Pinpoint the cell where the given text exists, returning its (X, Y) midpoint coordinate. 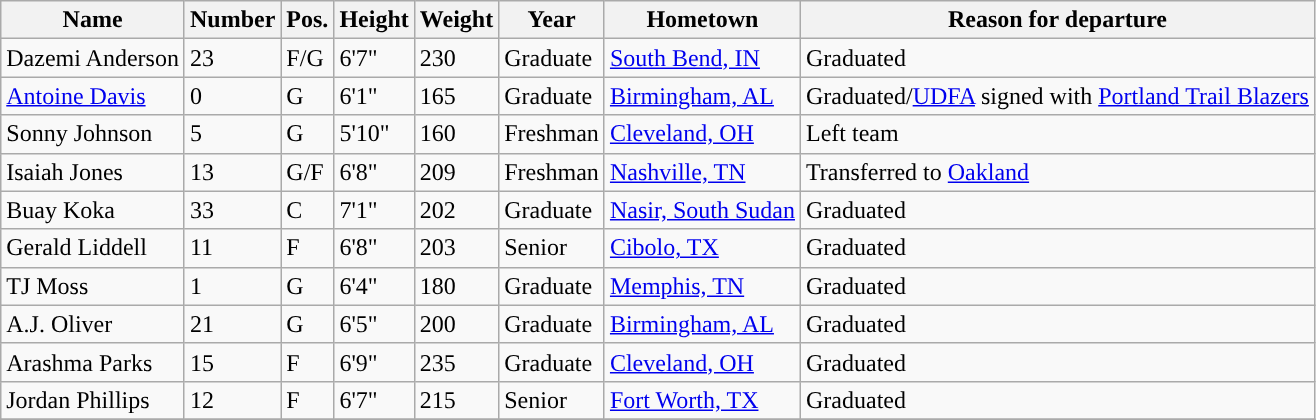
Nasir, South Sudan (702, 210)
Weight (456, 20)
TJ Moss (93, 286)
160 (456, 134)
Memphis, TN (702, 286)
G/F (308, 172)
Gerald Liddell (93, 248)
Isaiah Jones (93, 172)
Jordan Phillips (93, 400)
202 (456, 210)
6'9" (374, 362)
21 (232, 324)
0 (232, 96)
Sonny Johnson (93, 134)
Year (552, 20)
5'10" (374, 134)
Antoine Davis (93, 96)
5 (232, 134)
F/G (308, 58)
209 (456, 172)
Number (232, 20)
C (308, 210)
6'5" (374, 324)
11 (232, 248)
Left team (1058, 134)
Buay Koka (93, 210)
7'1" (374, 210)
180 (456, 286)
Cibolo, TX (702, 248)
Height (374, 20)
Name (93, 20)
South Bend, IN (702, 58)
200 (456, 324)
12 (232, 400)
A.J. Oliver (93, 324)
6'1" (374, 96)
Transferred to Oakland (1058, 172)
6'4" (374, 286)
1 (232, 286)
230 (456, 58)
235 (456, 362)
Hometown (702, 20)
Graduated/UDFA signed with Portland Trail Blazers (1058, 96)
23 (232, 58)
165 (456, 96)
203 (456, 248)
Dazemi Anderson (93, 58)
Nashville, TN (702, 172)
13 (232, 172)
Pos. (308, 20)
33 (232, 210)
Reason for departure (1058, 20)
Arashma Parks (93, 362)
15 (232, 362)
Fort Worth, TX (702, 400)
215 (456, 400)
